For the text-containing cell, return its midpoint in [X, Y] coordinate format. 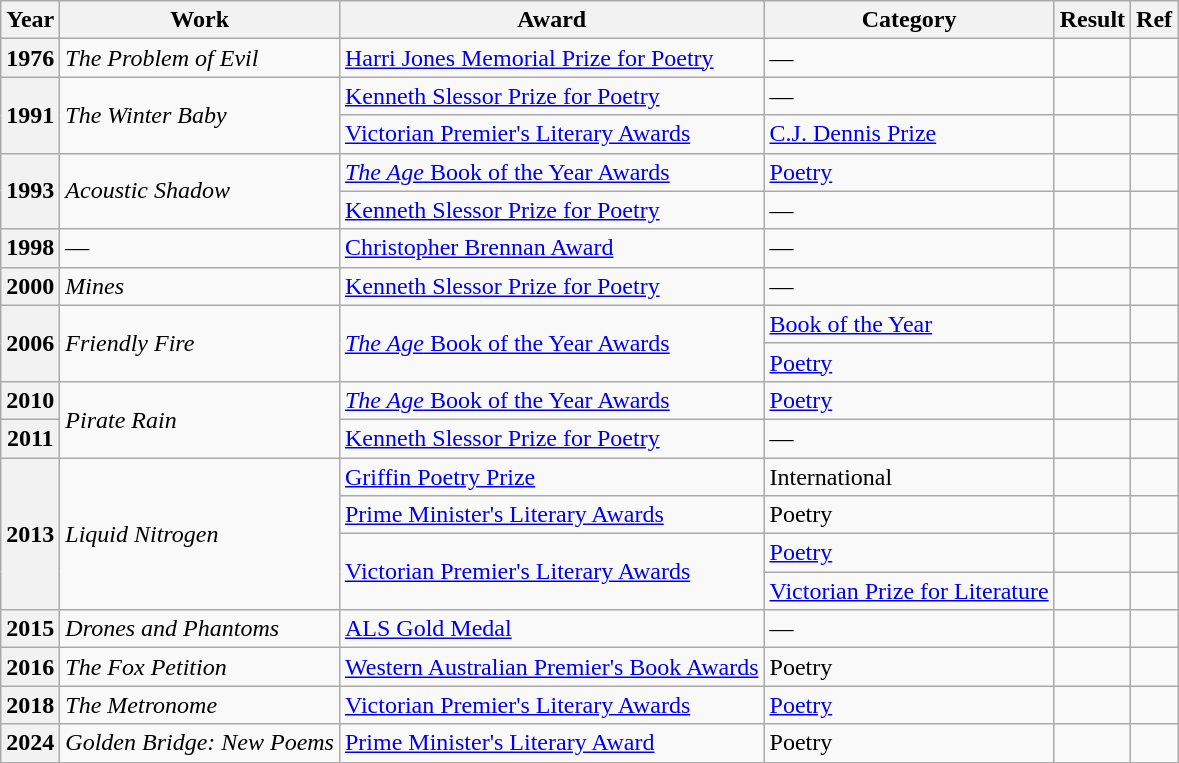
2006 [30, 343]
ALS Gold Medal [552, 629]
C.J. Dennis Prize [909, 134]
Acoustic Shadow [200, 191]
2011 [30, 438]
Result [1092, 20]
2018 [30, 705]
Mines [200, 286]
Award [552, 20]
The Winter Baby [200, 115]
The Metronome [200, 705]
2016 [30, 667]
Griffin Poetry Prize [552, 477]
Ref [1154, 20]
The Problem of Evil [200, 58]
International [909, 477]
1991 [30, 115]
Pirate Rain [200, 419]
2013 [30, 534]
Western Australian Premier's Book Awards [552, 667]
Liquid Nitrogen [200, 534]
Drones and Phantoms [200, 629]
Christopher Brennan Award [552, 248]
Prime Minister's Literary Awards [552, 515]
1976 [30, 58]
Book of the Year [909, 324]
2000 [30, 286]
Work [200, 20]
The Fox Petition [200, 667]
1993 [30, 191]
Victorian Prize for Literature [909, 591]
Prime Minister's Literary Award [552, 743]
Golden Bridge: New Poems [200, 743]
2010 [30, 400]
2015 [30, 629]
2024 [30, 743]
Friendly Fire [200, 343]
Category [909, 20]
Year [30, 20]
Harri Jones Memorial Prize for Poetry [552, 58]
1998 [30, 248]
